Extract the [x, y] coordinate from the center of the cell holding the provided text.  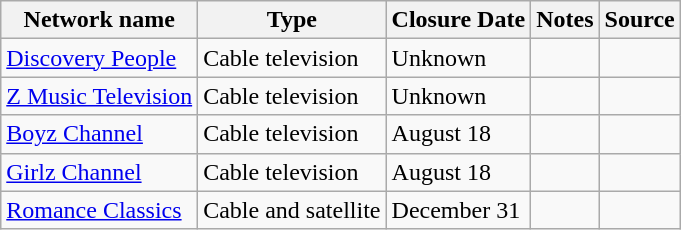
Network name [100, 20]
Discovery People [100, 58]
Z Music Television [100, 96]
Girlz Channel [100, 172]
Notes [565, 20]
December 31 [458, 210]
Closure Date [458, 20]
Type [292, 20]
Cable and satellite [292, 210]
Source [640, 20]
Boyz Channel [100, 134]
Romance Classics [100, 210]
